Return (x, y) of the center of cell containing provided text 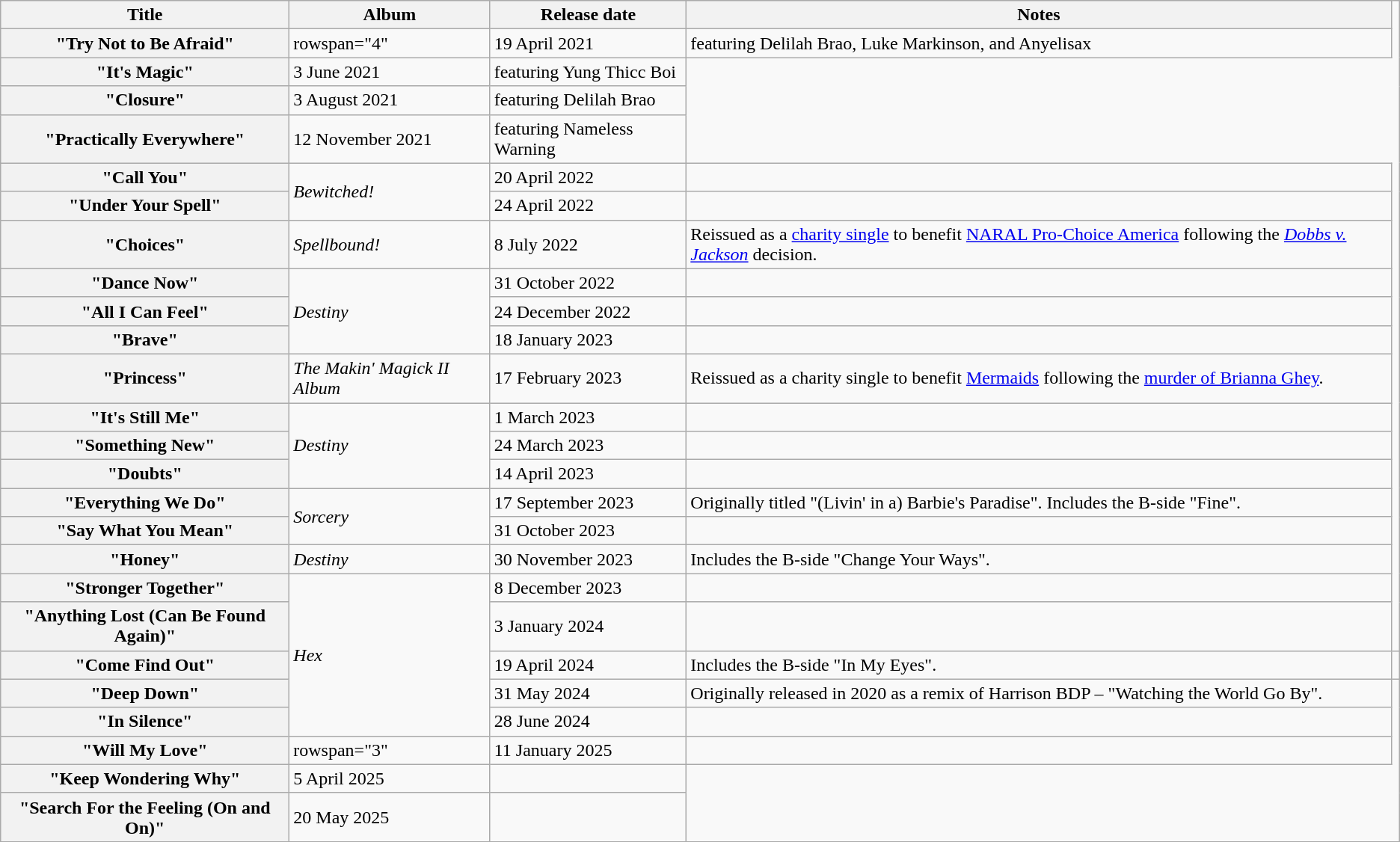
24 April 2022 (588, 206)
"Anything Lost (Can Be Found Again)" (145, 627)
"Search For the Feeling (On and On)" (145, 817)
3 June 2021 (390, 72)
Reissued as a charity single to benefit Mermaids following the murder of Brianna Ghey. (1039, 378)
"Say What You Mean" (145, 531)
28 June 2024 (588, 722)
Reissued as a charity single to benefit NARAL Pro-Choice America following the Dobbs v. Jackson decision. (1039, 244)
"Come Find Out" (145, 665)
"Princess" (145, 378)
rowspan="4" (390, 43)
Notes (1039, 15)
Includes the B-side "In My Eyes". (1039, 665)
"Doubts" (145, 474)
Title (145, 15)
8 July 2022 (588, 244)
Originally released in 2020 as a remix of Harrison BDP – "Watching the World Go By". (1039, 693)
"Practically Everywhere" (145, 139)
Bewitched! (390, 191)
"Choices" (145, 244)
19 April 2024 (588, 665)
31 October 2023 (588, 531)
featuring Delilah Brao (588, 100)
"Call You" (145, 177)
"Brave" (145, 339)
5 April 2025 (390, 778)
Release date (588, 15)
"Deep Down" (145, 693)
"All I Can Feel" (145, 311)
featuring Delilah Brao, Luke Markinson, and Anyelisax (1039, 43)
17 September 2023 (588, 503)
3 January 2024 (588, 627)
"It's Magic" (145, 72)
20 April 2022 (588, 177)
The Makin' Magick II Album (390, 378)
3 August 2021 (390, 100)
Sorcery (390, 517)
"It's Still Me" (145, 417)
Includes the B-side "Change Your Ways". (1039, 559)
30 November 2023 (588, 559)
"Everything We Do" (145, 503)
"Will My Love" (145, 750)
"Keep Wondering Why" (145, 778)
"Honey" (145, 559)
19 April 2021 (588, 43)
14 April 2023 (588, 474)
"Under Your Spell" (145, 206)
24 December 2022 (588, 311)
rowspan="3" (390, 750)
featuring Yung Thicc Boi (588, 72)
31 May 2024 (588, 693)
"Closure" (145, 100)
featuring Nameless Warning (588, 139)
1 March 2023 (588, 417)
18 January 2023 (588, 339)
"Dance Now" (145, 283)
31 October 2022 (588, 283)
"Something New" (145, 446)
"Try Not to Be Afraid" (145, 43)
Originally titled "(Livin' in a) Barbie's Paradise". Includes the B-side "Fine". (1039, 503)
24 March 2023 (588, 446)
Spellbound! (390, 244)
"In Silence" (145, 722)
8 December 2023 (588, 588)
20 May 2025 (390, 817)
Album (390, 15)
12 November 2021 (390, 139)
11 January 2025 (588, 750)
17 February 2023 (588, 378)
Hex (390, 655)
"Stronger Together" (145, 588)
